Pinpoint the cell where the given text exists, returning its [x, y] midpoint coordinate. 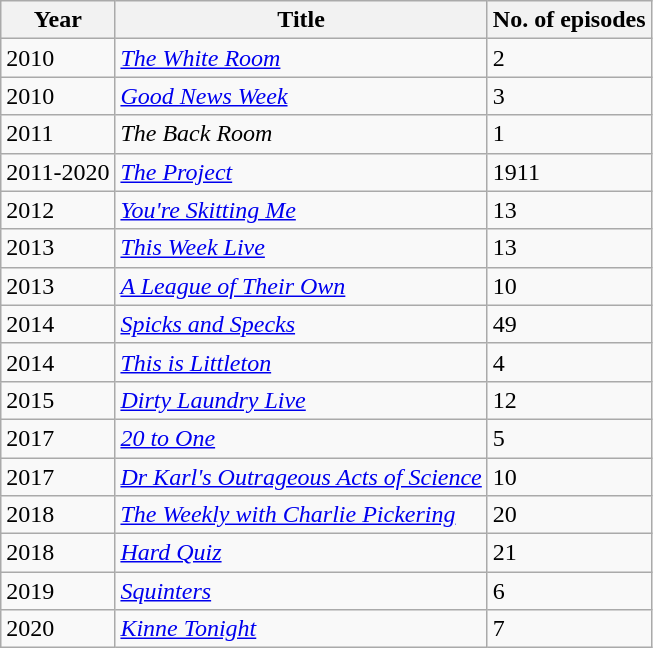
20 [569, 515]
3 [569, 96]
No. of episodes [569, 20]
Good News Week [301, 96]
2012 [58, 210]
1911 [569, 172]
Dirty Laundry Live [301, 400]
You're Skitting Me [301, 210]
Title [301, 20]
Squinters [301, 591]
Spicks and Specks [301, 324]
Year [58, 20]
This Week Live [301, 248]
5 [569, 438]
2011-2020 [58, 172]
4 [569, 362]
The Back Room [301, 134]
2011 [58, 134]
The White Room [301, 58]
2 [569, 58]
The Weekly with Charlie Pickering [301, 515]
Hard Quiz [301, 553]
7 [569, 629]
2015 [58, 400]
2019 [58, 591]
6 [569, 591]
Kinne Tonight [301, 629]
12 [569, 400]
Dr Karl's Outrageous Acts of Science [301, 477]
A League of Their Own [301, 286]
The Project [301, 172]
21 [569, 553]
49 [569, 324]
1 [569, 134]
2020 [58, 629]
20 to One [301, 438]
This is Littleton [301, 362]
